Provide the [x, y] coordinate of the cell's center where the given text is located.  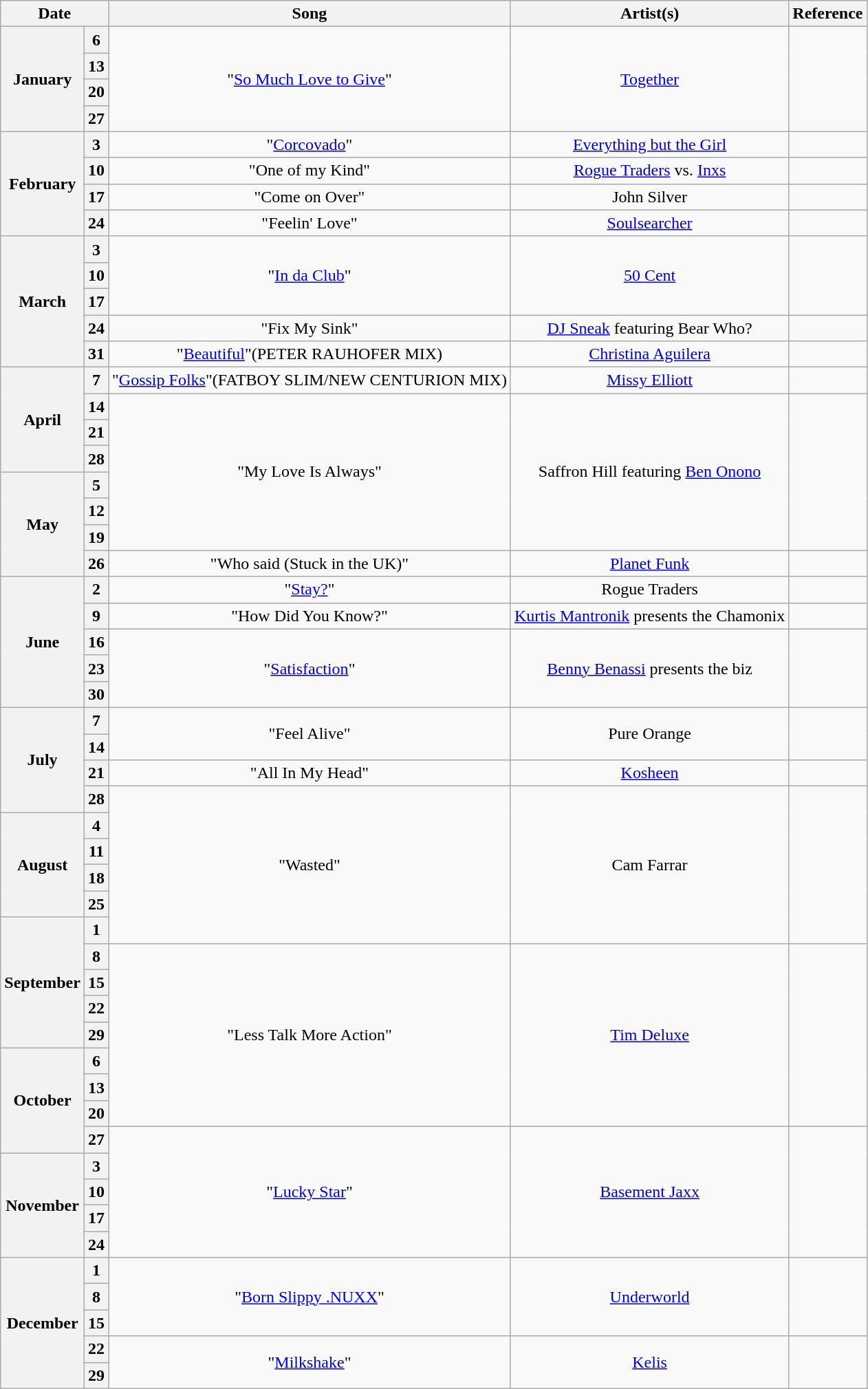
9 [96, 616]
Soulsearcher [649, 223]
June [43, 642]
April [43, 420]
16 [96, 642]
"Who said (Stuck in the UK)" [310, 563]
"Feelin' Love" [310, 223]
"Lucky Star" [310, 1192]
July [43, 760]
"All In My Head" [310, 773]
30 [96, 694]
Together [649, 79]
Reference [828, 14]
Saffron Hill featuring Ben Onono [649, 472]
"My Love Is Always" [310, 472]
"Fix My Sink" [310, 328]
Pure Orange [649, 733]
Artist(s) [649, 14]
4 [96, 826]
Song [310, 14]
Christina Aguilera [649, 354]
"Beautiful"(PETER RAUHOFER MIX) [310, 354]
"Wasted" [310, 865]
25 [96, 904]
"Gossip Folks"(FATBOY SLIM/NEW CENTURION MIX) [310, 380]
"Corcovado" [310, 144]
23 [96, 668]
Date [55, 14]
Kelis [649, 1362]
"Stay?" [310, 590]
"In da Club" [310, 275]
12 [96, 511]
Underworld [649, 1297]
October [43, 1100]
Rogue Traders [649, 590]
50 Cent [649, 275]
August [43, 865]
"Satisfaction" [310, 668]
May [43, 524]
January [43, 79]
"How Did You Know?" [310, 616]
Tim Deluxe [649, 1035]
DJ Sneak featuring Bear Who? [649, 328]
February [43, 184]
Missy Elliott [649, 380]
Basement Jaxx [649, 1192]
31 [96, 354]
March [43, 301]
Everything but the Girl [649, 144]
"One of my Kind" [310, 171]
"So Much Love to Give" [310, 79]
Cam Farrar [649, 865]
November [43, 1205]
"Less Talk More Action" [310, 1035]
"Born Slippy .NUXX" [310, 1297]
2 [96, 590]
11 [96, 852]
September [43, 982]
19 [96, 537]
"Feel Alive" [310, 733]
18 [96, 878]
Planet Funk [649, 563]
Kurtis Mantronik presents the Chamonix [649, 616]
Benny Benassi presents the biz [649, 668]
"Come on Over" [310, 197]
"Milkshake" [310, 1362]
December [43, 1323]
John Silver [649, 197]
Rogue Traders vs. Inxs [649, 171]
Kosheen [649, 773]
5 [96, 485]
26 [96, 563]
